Find where the given text appears and provide that cell's center as [x, y] coordinate. 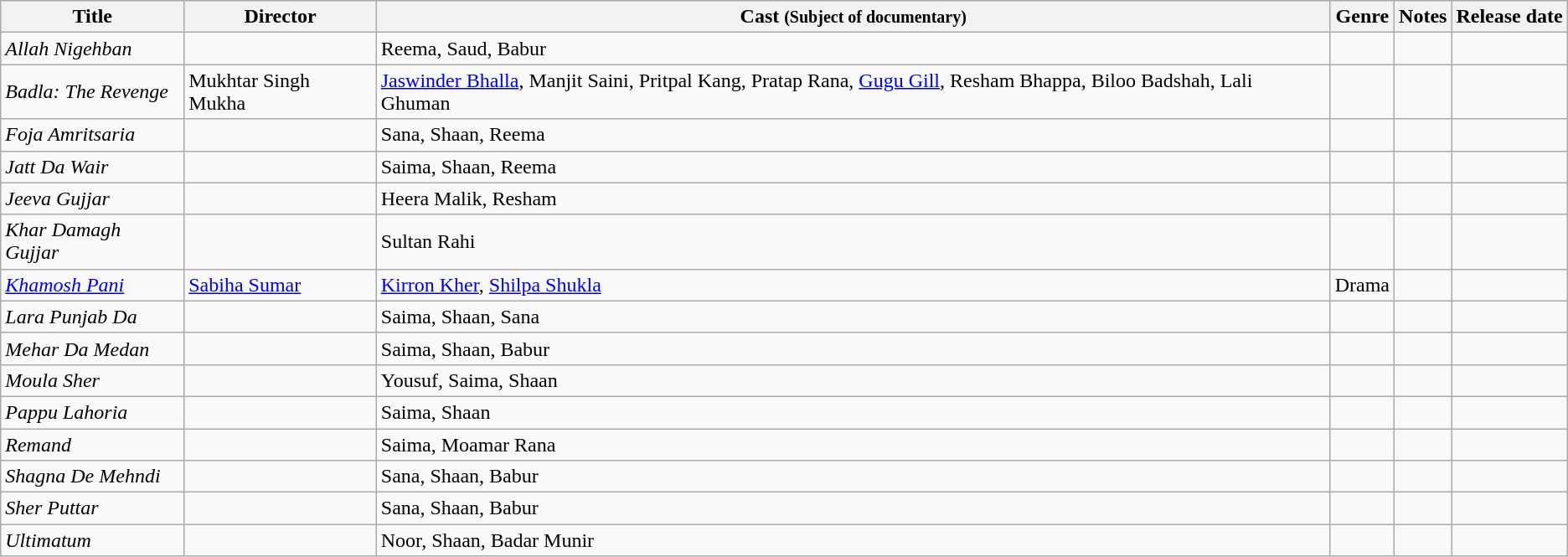
Mukhtar Singh Mukha [281, 92]
Ultimatum [92, 540]
Shagna De Mehndi [92, 477]
Jeeva Gujjar [92, 199]
Release date [1509, 17]
Saima, Shaan, Sana [853, 317]
Notes [1423, 17]
Director [281, 17]
Sultan Rahi [853, 241]
Saima, Shaan, Babur [853, 348]
Jaswinder Bhalla, Manjit Saini, Pritpal Kang, Pratap Rana, Gugu Gill, Resham Bhappa, Biloo Badshah, Lali Ghuman [853, 92]
Kirron Kher, Shilpa Shukla [853, 285]
Title [92, 17]
Saima, Moamar Rana [853, 445]
Drama [1362, 285]
Mehar Da Medan [92, 348]
Reema, Saud, Babur [853, 49]
Khar Damagh Gujjar [92, 241]
Cast (Subject of documentary) [853, 17]
Khamosh Pani [92, 285]
Pappu Lahoria [92, 412]
Allah Nigehban [92, 49]
Jatt Da Wair [92, 167]
Moula Sher [92, 380]
Remand [92, 445]
Foja Amritsaria [92, 135]
Sabiha Sumar [281, 285]
Genre [1362, 17]
Saima, Shaan [853, 412]
Badla: The Revenge [92, 92]
Yousuf, Saima, Shaan [853, 380]
Heera Malik, Resham [853, 199]
Sher Puttar [92, 508]
Sana, Shaan, Reema [853, 135]
Lara Punjab Da [92, 317]
Noor, Shaan, Badar Munir [853, 540]
Saima, Shaan, Reema [853, 167]
